Extract the (X, Y) coordinate from the center of the cell holding the provided text.  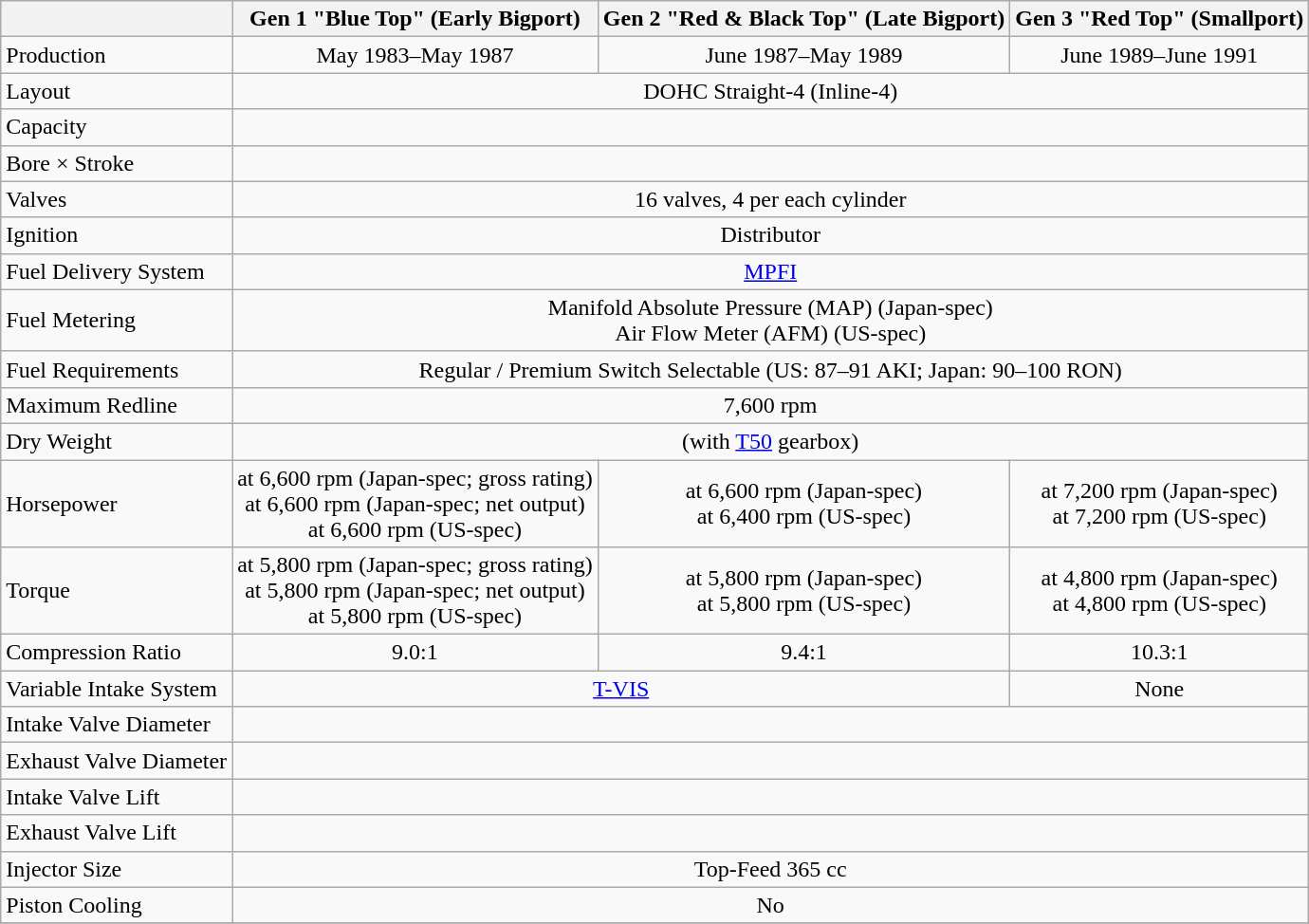
at 5,800 rpm (Japan-spec) at 5,800 rpm (US-spec) (803, 591)
at 7,200 rpm (Japan-spec) at 7,200 rpm (US-spec) (1159, 503)
Variable Intake System (117, 689)
Capacity (117, 127)
Fuel Metering (117, 321)
Top-Feed 365 cc (770, 869)
Fuel Requirements (117, 369)
Exhaust Valve Diameter (117, 761)
Distributor (770, 235)
MPFI (770, 271)
Ignition (117, 235)
June 1989–June 1991 (1159, 55)
9.4:1 (803, 653)
at 4,800 rpm (Japan-spec) at 4,800 rpm (US-spec) (1159, 591)
9.0:1 (415, 653)
7,600 rpm (770, 405)
Manifold Absolute Pressure (MAP) (Japan-spec)Air Flow Meter (AFM) (US-spec) (770, 321)
May 1983–May 1987 (415, 55)
Gen 2 "Red & Black Top" (Late Bigport) (803, 19)
Production (117, 55)
at 5,800 rpm (Japan-spec; gross rating) at 5,800 rpm (Japan-spec; net output) at 5,800 rpm (US-spec) (415, 591)
10.3:1 (1159, 653)
None (1159, 689)
at 6,600 rpm (Japan-spec) at 6,400 rpm (US-spec) (803, 503)
Dry Weight (117, 441)
Exhaust Valve Lift (117, 833)
Horsepower (117, 503)
at 6,600 rpm (Japan-spec; gross rating) at 6,600 rpm (Japan-spec; net output) at 6,600 rpm (US-spec) (415, 503)
Torque (117, 591)
Fuel Delivery System (117, 271)
T-VIS (621, 689)
Piston Cooling (117, 905)
Gen 3 "Red Top" (Smallport) (1159, 19)
Gen 1 "Blue Top" (Early Bigport) (415, 19)
Intake Valve Diameter (117, 725)
Regular / Premium Switch Selectable (US: 87–91 AKI; Japan: 90–100 RON) (770, 369)
Bore × Stroke (117, 163)
Maximum Redline (117, 405)
No (770, 905)
DOHC Straight-4 (Inline-4) (770, 91)
June 1987–May 1989 (803, 55)
Compression Ratio (117, 653)
Intake Valve Lift (117, 797)
Layout (117, 91)
(with T50 gearbox) (770, 441)
Valves (117, 199)
16 valves, 4 per each cylinder (770, 199)
Injector Size (117, 869)
